Return the (X, Y) coordinate for the center point of the cell that contains the specified text.  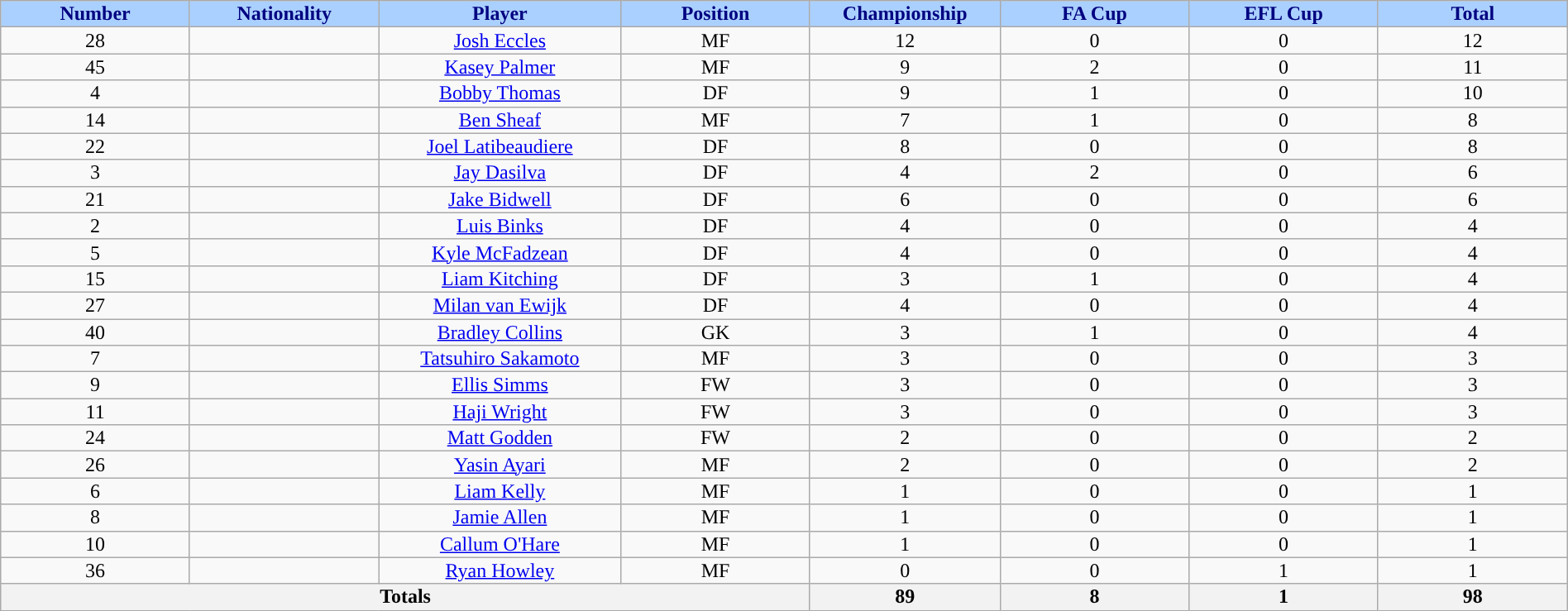
Ben Sheaf (500, 120)
Jay Dasilva (500, 173)
Championship (905, 14)
Matt Godden (500, 438)
Bradley Collins (500, 332)
Yasin Ayari (500, 465)
FA Cup (1095, 14)
Josh Eccles (500, 41)
21 (96, 199)
Tatsuhiro Sakamoto (500, 359)
EFL Cup (1284, 14)
Number (96, 14)
5 (96, 252)
Ellis Simms (500, 385)
Bobby Thomas (500, 93)
45 (96, 67)
89 (905, 597)
98 (1472, 597)
Callum O'Hare (500, 544)
Ryan Howley (500, 570)
Joel Latibeaudiere (500, 146)
Totals (405, 597)
Haji Wright (500, 412)
Jamie Allen (500, 518)
24 (96, 438)
Jake Bidwell (500, 199)
GK (716, 332)
Liam Kitching (500, 279)
Luis Binks (500, 226)
36 (96, 570)
14 (96, 120)
Kyle McFadzean (500, 252)
27 (96, 305)
40 (96, 332)
Milan van Ewijk (500, 305)
Kasey Palmer (500, 67)
26 (96, 465)
Nationality (284, 14)
Player (500, 14)
22 (96, 146)
28 (96, 41)
15 (96, 279)
Total (1472, 14)
Liam Kelly (500, 491)
Position (716, 14)
